Locate the cell with the specified text and output its (X, Y) center coordinate. 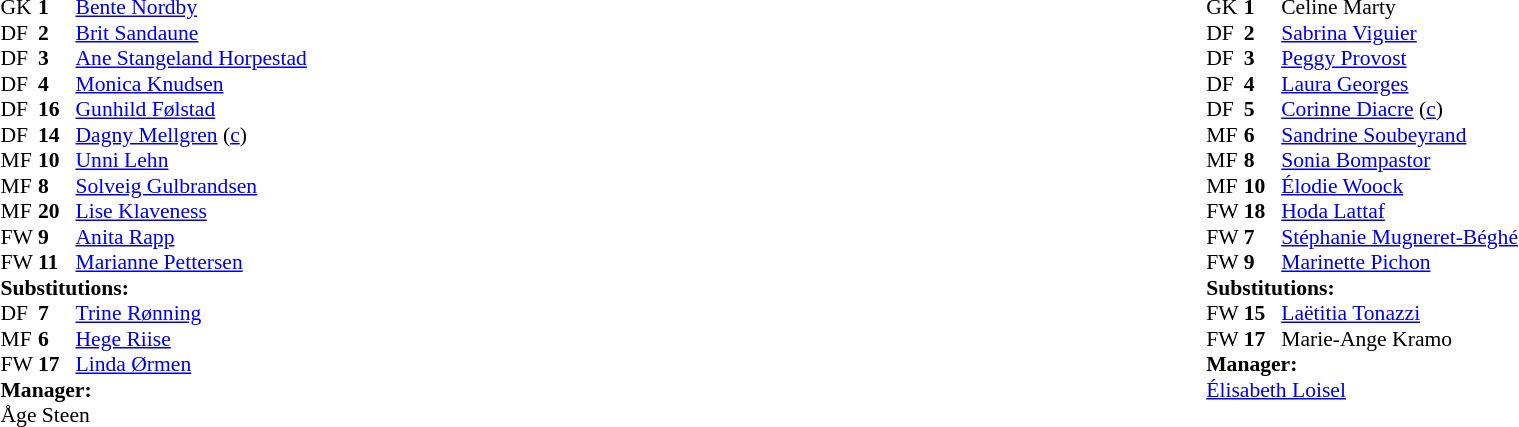
Gunhild Følstad (192, 109)
Élisabeth Loisel (1362, 390)
11 (57, 263)
Monica Knudsen (192, 84)
16 (57, 109)
Laëtitia Tonazzi (1400, 313)
Lise Klaveness (192, 211)
Marianne Pettersen (192, 263)
5 (1263, 109)
Laura Georges (1400, 84)
Unni Lehn (192, 161)
Brit Sandaune (192, 33)
Marie-Ange Kramo (1400, 339)
Hoda Lattaf (1400, 211)
18 (1263, 211)
Hege Riise (192, 339)
15 (1263, 313)
Stéphanie Mugneret-Béghé (1400, 237)
14 (57, 135)
Sabrina Viguier (1400, 33)
Trine Rønning (192, 313)
Solveig Gulbrandsen (192, 186)
Corinne Diacre (c) (1400, 109)
20 (57, 211)
Sandrine Soubeyrand (1400, 135)
Anita Rapp (192, 237)
Élodie Woock (1400, 186)
Sonia Bompastor (1400, 161)
Marinette Pichon (1400, 263)
Linda Ørmen (192, 365)
Ane Stangeland Horpestad (192, 59)
Peggy Provost (1400, 59)
Dagny Mellgren (c) (192, 135)
